Extract the (x, y) coordinate from the center of the cell holding the provided text.  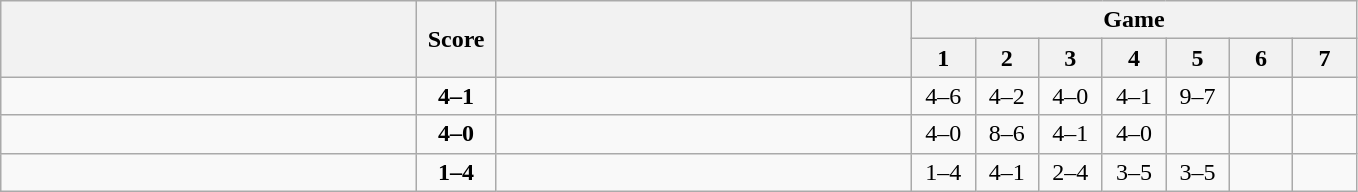
2 (1007, 58)
Score (456, 39)
2–4 (1071, 172)
9–7 (1198, 96)
5 (1198, 58)
3 (1071, 58)
8–6 (1007, 134)
1 (943, 58)
6 (1261, 58)
4–2 (1007, 96)
4–6 (943, 96)
4 (1134, 58)
Game (1134, 20)
7 (1325, 58)
